Determine the [x, y] coordinate at the center of the cell enclosing the given text.  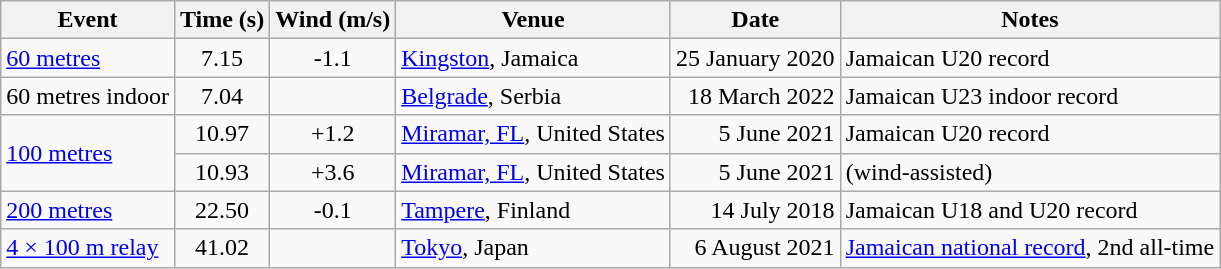
Jamaican national record, 2nd all-time [1030, 248]
Jamaican U18 and U20 record [1030, 210]
(wind-assisted) [1030, 172]
Event [88, 20]
10.97 [222, 134]
18 March 2022 [755, 96]
7.15 [222, 58]
4 × 100 m relay [88, 248]
60 metres [88, 58]
Belgrade, Serbia [534, 96]
Wind (m/s) [333, 20]
Notes [1030, 20]
Date [755, 20]
25 January 2020 [755, 58]
+1.2 [333, 134]
41.02 [222, 248]
6 August 2021 [755, 248]
Kingston, Jamaica [534, 58]
Jamaican U23 indoor record [1030, 96]
10.93 [222, 172]
22.50 [222, 210]
-1.1 [333, 58]
7.04 [222, 96]
14 July 2018 [755, 210]
100 metres [88, 153]
Venue [534, 20]
200 metres [88, 210]
60 metres indoor [88, 96]
Tokyo, Japan [534, 248]
Tampere, Finland [534, 210]
+3.6 [333, 172]
Time (s) [222, 20]
-0.1 [333, 210]
